Identify which cell holds the provided text, then report its [X, Y] central coordinate. 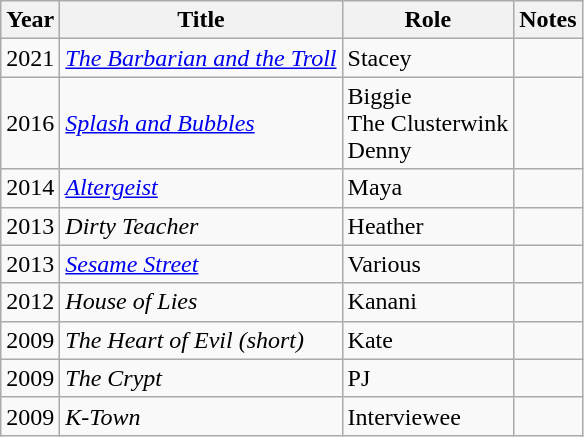
The Crypt [201, 378]
Role [428, 20]
The Barbarian and the Troll [201, 58]
The Heart of Evil (short) [201, 340]
Kate [428, 340]
K-Town [201, 416]
2014 [30, 188]
Title [201, 20]
Maya [428, 188]
Heather [428, 226]
Sesame Street [201, 264]
Notes [548, 20]
2016 [30, 123]
Stacey [428, 58]
Dirty Teacher [201, 226]
Altergeist [201, 188]
Year [30, 20]
Splash and Bubbles [201, 123]
BiggieThe ClusterwinkDenny [428, 123]
Various [428, 264]
Interviewee [428, 416]
Kanani [428, 302]
House of Lies [201, 302]
2021 [30, 58]
2012 [30, 302]
PJ [428, 378]
